Extract the (x, y) coordinate from the center of the cell holding the provided text.  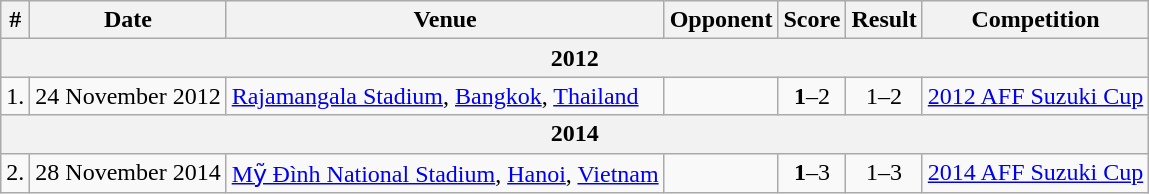
24 November 2012 (128, 96)
Venue (445, 20)
28 November 2014 (128, 173)
Date (128, 20)
2014 AFF Suzuki Cup (1035, 173)
Opponent (721, 20)
Result (884, 20)
Score (812, 20)
# (16, 20)
1. (16, 96)
2. (16, 173)
Competition (1035, 20)
Mỹ Đình National Stadium, Hanoi, Vietnam (445, 173)
Rajamangala Stadium, Bangkok, Thailand (445, 96)
2012 AFF Suzuki Cup (1035, 96)
2012 (575, 58)
2014 (575, 134)
